Find where the given text appears and provide that cell's center as (x, y) coordinate. 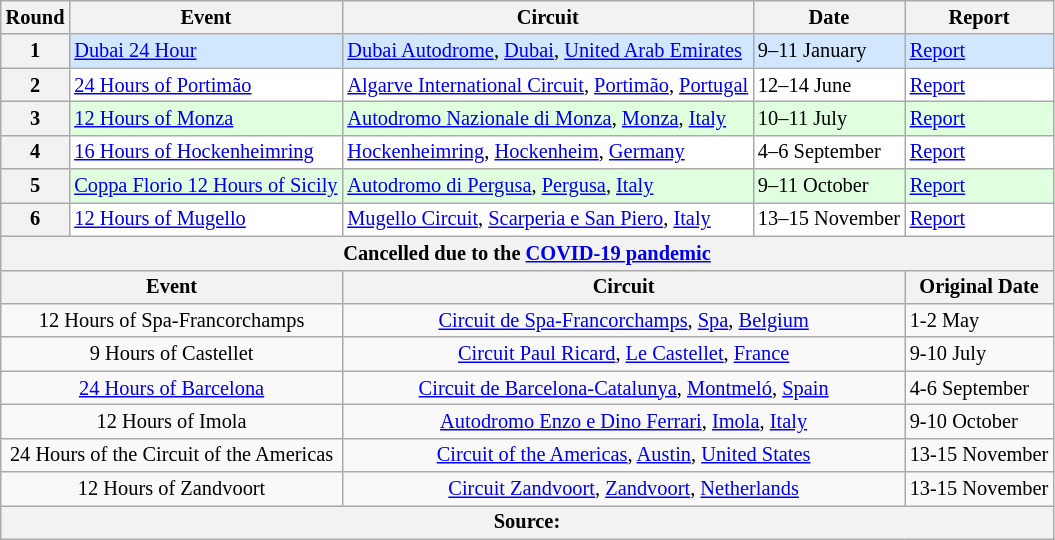
Autodromo di Pergusa, Pergusa, Italy (548, 186)
9-10 October (979, 421)
Original Date (979, 287)
12–14 June (829, 85)
9–11 October (829, 186)
Circuit Paul Ricard, Le Castellet, France (623, 354)
Dubai Autodrome, Dubai, United Arab Emirates (548, 51)
4 (36, 152)
Circuit de Spa-Francorchamps, Spa, Belgium (623, 320)
9 Hours of Castellet (172, 354)
12 Hours of Zandvoort (172, 489)
4–6 September (829, 152)
Hockenheimring, Hockenheim, Germany (548, 152)
Cancelled due to the COVID-19 pandemic (527, 253)
Autodromo Enzo e Dino Ferrari, Imola, Italy (623, 421)
Coppa Florio 12 Hours of Sicily (206, 186)
2 (36, 85)
9–11 January (829, 51)
Algarve International Circuit, Portimão, Portugal (548, 85)
6 (36, 219)
24 Hours of the Circuit of the Americas (172, 455)
13–15 November (829, 219)
Source: (527, 522)
12 Hours of Monza (206, 118)
Mugello Circuit, Scarperia e San Piero, Italy (548, 219)
1 (36, 51)
12 Hours of Imola (172, 421)
1-2 May (979, 320)
4-6 September (979, 388)
24 Hours of Barcelona (172, 388)
Round (36, 17)
24 Hours of Portimão (206, 85)
10–11 July (829, 118)
16 Hours of Hockenheimring (206, 152)
3 (36, 118)
Circuit Zandvoort, Zandvoort, Netherlands (623, 489)
5 (36, 186)
Dubai 24 Hour (206, 51)
Date (829, 17)
12 Hours of Mugello (206, 219)
9-10 July (979, 354)
Circuit de Barcelona-Catalunya, Montmeló, Spain (623, 388)
Autodromo Nazionale di Monza, Monza, Italy (548, 118)
Circuit of the Americas, Austin, United States (623, 455)
12 Hours of Spa-Francorchamps (172, 320)
